Pinpoint the cell where the given text exists, returning its [x, y] midpoint coordinate. 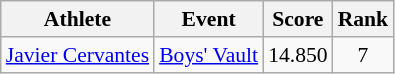
Athlete [78, 19]
Boys' Vault [208, 55]
Javier Cervantes [78, 55]
Event [208, 19]
14.850 [298, 55]
Rank [364, 19]
Score [298, 19]
7 [364, 55]
